Capture the cell that displays the provided text and extract its [X, Y] central coordinate. 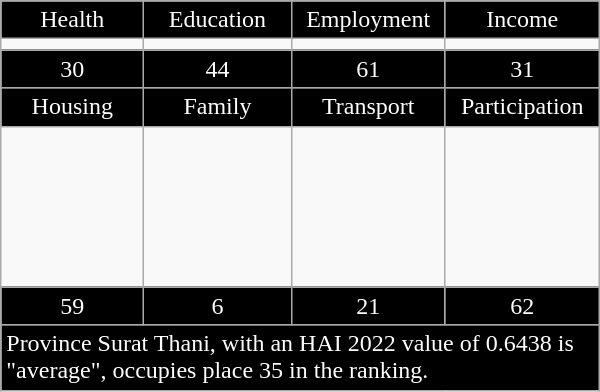
Employment [368, 20]
30 [72, 69]
Health [72, 20]
21 [368, 306]
Income [522, 20]
44 [218, 69]
Participation [522, 107]
Province Surat Thani, with an HAI 2022 value of 0.6438 is "average", occupies place 35 in the ranking. [300, 358]
Housing [72, 107]
61 [368, 69]
59 [72, 306]
Family [218, 107]
6 [218, 306]
62 [522, 306]
Education [218, 20]
Transport [368, 107]
31 [522, 69]
